Find where the given text appears and provide that cell's center as [x, y] coordinate. 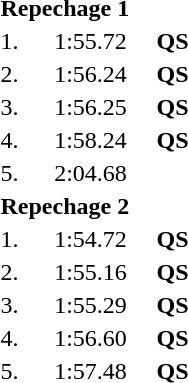
1:55.72 [90, 41]
1:55.16 [90, 272]
1:54.72 [90, 239]
1:58.24 [90, 140]
1:55.29 [90, 305]
1:56.60 [90, 338]
2:04.68 [90, 173]
1:56.24 [90, 74]
1:56.25 [90, 107]
